Search for the cell housing the specified text and yield its [x, y] center coordinate. 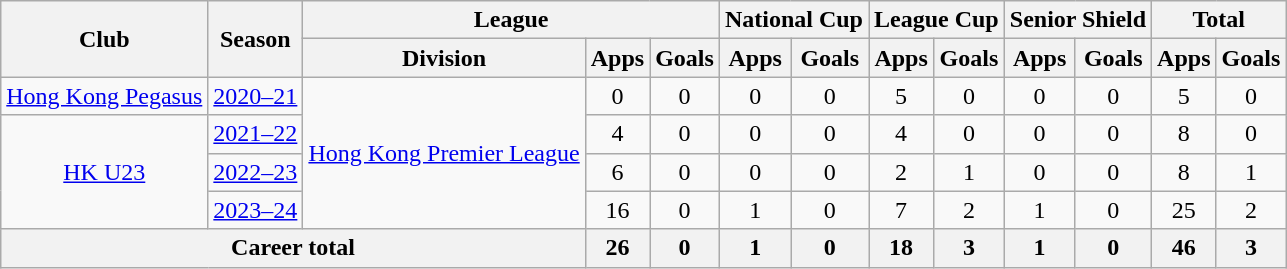
HK U23 [104, 172]
46 [1184, 248]
Hong Kong Premier League [444, 153]
Season [256, 39]
7 [900, 210]
26 [617, 248]
League [512, 20]
2021–22 [256, 134]
25 [1184, 210]
Club [104, 39]
League Cup [936, 20]
Career total [293, 248]
2020–21 [256, 96]
National Cup [794, 20]
Division [444, 58]
Hong Kong Pegasus [104, 96]
6 [617, 172]
2022–23 [256, 172]
Total [1219, 20]
18 [900, 248]
16 [617, 210]
Senior Shield [1078, 20]
2023–24 [256, 210]
